Provide the (X, Y) coordinate of the cell's center where the given text is located.  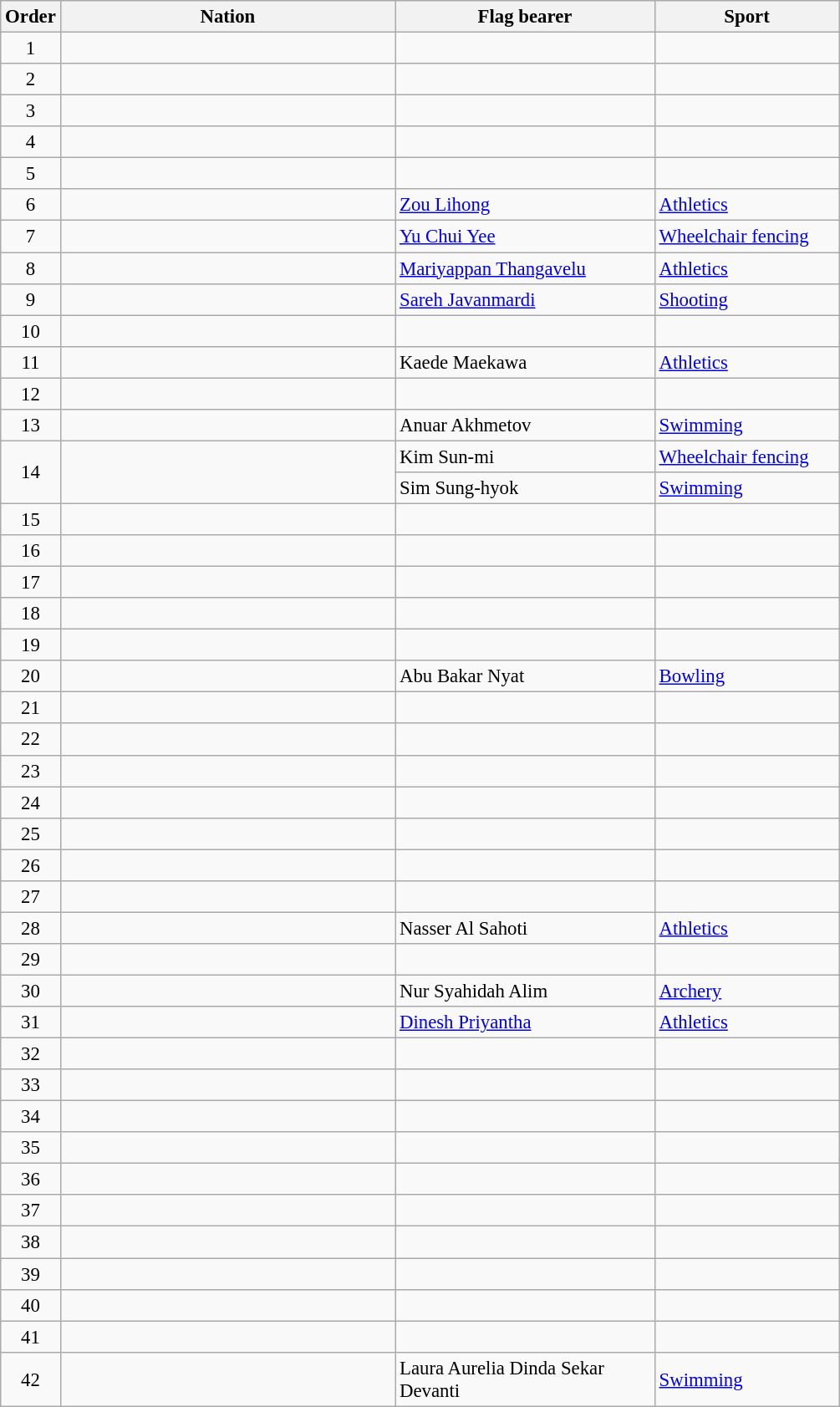
41 (30, 1337)
18 (30, 614)
Nation (227, 17)
23 (30, 771)
34 (30, 1117)
35 (30, 1148)
25 (30, 833)
36 (30, 1180)
Mariyappan Thangavelu (525, 268)
Yu Chui Yee (525, 237)
39 (30, 1274)
Kaede Maekawa (525, 362)
Abu Bakar Nyat (525, 676)
Dinesh Priyantha (525, 1022)
Anuar Akhmetov (525, 426)
3 (30, 111)
5 (30, 174)
30 (30, 991)
Nasser Al Sahoti (525, 928)
Laura Aurelia Dinda Sekar Devanti (525, 1379)
Bowling (747, 676)
14 (30, 472)
15 (30, 519)
32 (30, 1054)
16 (30, 551)
20 (30, 676)
26 (30, 865)
13 (30, 426)
8 (30, 268)
28 (30, 928)
40 (30, 1305)
29 (30, 960)
38 (30, 1242)
4 (30, 142)
21 (30, 708)
Archery (747, 991)
6 (30, 205)
Order (30, 17)
2 (30, 79)
42 (30, 1379)
31 (30, 1022)
17 (30, 583)
Sport (747, 17)
37 (30, 1211)
22 (30, 740)
Kim Sun-mi (525, 456)
10 (30, 331)
1 (30, 48)
27 (30, 897)
19 (30, 645)
9 (30, 299)
12 (30, 394)
Nur Syahidah Alim (525, 991)
7 (30, 237)
Flag bearer (525, 17)
Shooting (747, 299)
Sim Sung-hyok (525, 488)
Sareh Javanmardi (525, 299)
Zou Lihong (525, 205)
33 (30, 1085)
11 (30, 362)
24 (30, 803)
